Pinpoint the cell where the given text exists, returning its [x, y] midpoint coordinate. 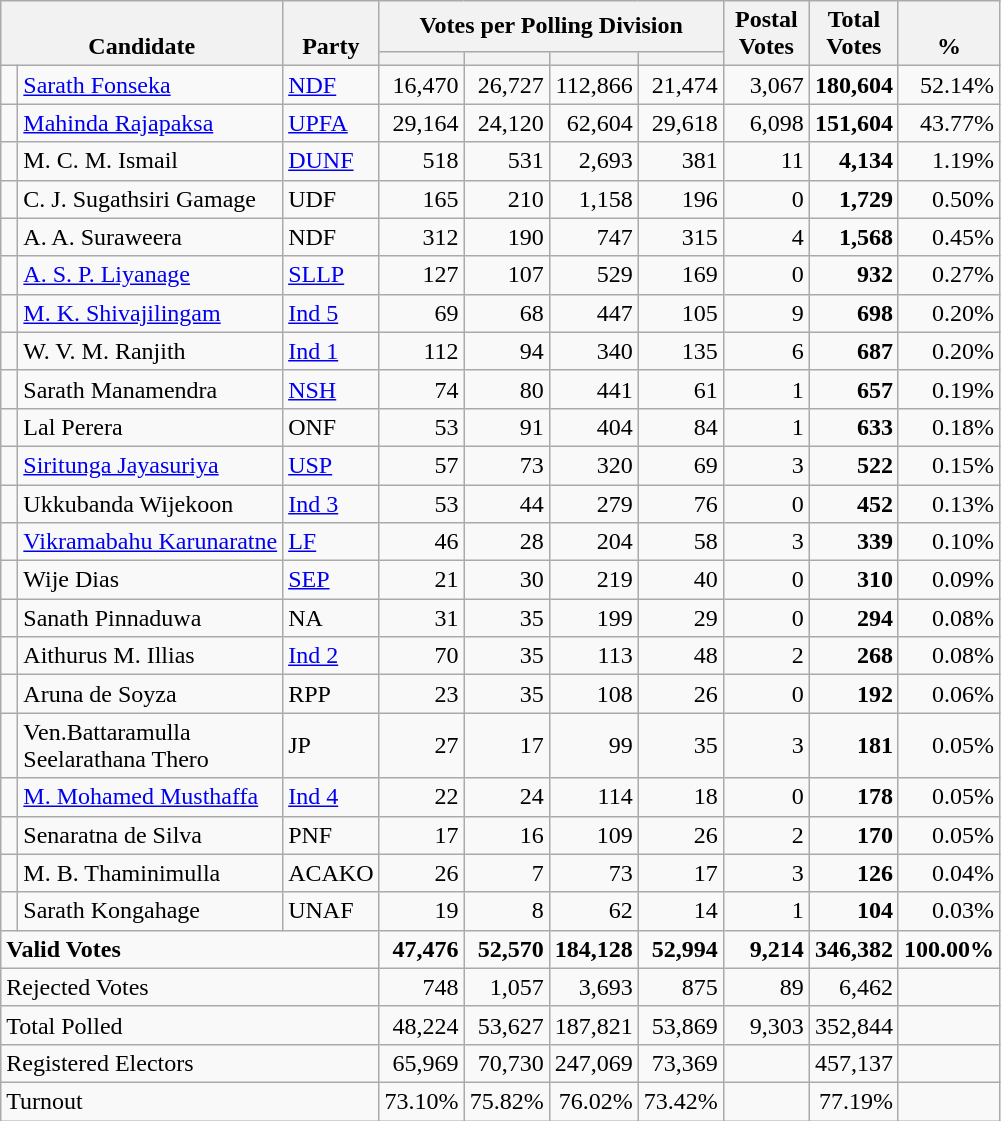
112,866 [594, 85]
294 [854, 618]
Ind 3 [331, 503]
0.06% [948, 694]
Valid Votes [190, 949]
1.19% [948, 161]
48,224 [422, 1025]
Party [331, 34]
Siritunga Jayasuriya [150, 465]
452 [854, 503]
0.27% [948, 275]
1,729 [854, 199]
210 [506, 199]
457,137 [854, 1063]
247,069 [594, 1063]
184,128 [594, 949]
0.13% [948, 503]
28 [506, 542]
170 [854, 835]
21 [422, 580]
62 [594, 911]
30 [506, 580]
135 [680, 351]
8 [506, 911]
73,369 [680, 1063]
0.19% [948, 389]
LF [331, 542]
190 [506, 237]
99 [594, 746]
178 [854, 797]
Lal Perera [150, 427]
65,969 [422, 1063]
22 [422, 797]
196 [680, 199]
Senaratna de Silva [150, 835]
381 [680, 161]
180,604 [854, 85]
21,474 [680, 85]
73.10% [422, 1101]
Ind 4 [331, 797]
23 [422, 694]
108 [594, 694]
SLLP [331, 275]
NA [331, 618]
UNAF [331, 911]
70,730 [506, 1063]
SEP [331, 580]
346,382 [854, 949]
522 [854, 465]
104 [854, 911]
114 [594, 797]
748 [422, 987]
Mahinda Rajapaksa [150, 123]
18 [680, 797]
Turnout [190, 1101]
9 [766, 313]
2,693 [594, 161]
80 [506, 389]
279 [594, 503]
Sanath Pinnaduwa [150, 618]
6,462 [854, 987]
1,158 [594, 199]
6,098 [766, 123]
31 [422, 618]
29,164 [422, 123]
Aithurus M. Illias [150, 656]
Votes per Polling Division [551, 26]
447 [594, 313]
441 [594, 389]
DUNF [331, 161]
9,303 [766, 1025]
4 [766, 237]
Sarath Manamendra [150, 389]
169 [680, 275]
339 [854, 542]
352,844 [854, 1025]
320 [594, 465]
1,568 [854, 237]
68 [506, 313]
0.10% [948, 542]
57 [422, 465]
312 [422, 237]
M. B. Thaminimulla [150, 873]
24 [506, 797]
113 [594, 656]
747 [594, 237]
9,214 [766, 949]
531 [506, 161]
Ukkubanda Wijekoon [150, 503]
29,618 [680, 123]
16,470 [422, 85]
RPP [331, 694]
518 [422, 161]
ONF [331, 427]
0.04% [948, 873]
11 [766, 161]
199 [594, 618]
109 [594, 835]
48 [680, 656]
% [948, 34]
165 [422, 199]
3,693 [594, 987]
126 [854, 873]
Sarath Fonseka [150, 85]
875 [680, 987]
75.82% [506, 1101]
UDF [331, 199]
52,994 [680, 949]
PNF [331, 835]
1,057 [506, 987]
Vikramabahu Karunaratne [150, 542]
89 [766, 987]
315 [680, 237]
74 [422, 389]
UPFA [331, 123]
268 [854, 656]
151,604 [854, 123]
0.45% [948, 237]
0.15% [948, 465]
ACAKO [331, 873]
19 [422, 911]
404 [594, 427]
698 [854, 313]
4,134 [854, 161]
105 [680, 313]
24,120 [506, 123]
47,476 [422, 949]
Ind 5 [331, 313]
3,067 [766, 85]
657 [854, 389]
0.18% [948, 427]
A. A. Suraweera [150, 237]
310 [854, 580]
52,570 [506, 949]
44 [506, 503]
7 [506, 873]
219 [594, 580]
112 [422, 351]
70 [422, 656]
16 [506, 835]
687 [854, 351]
62,604 [594, 123]
181 [854, 746]
76.02% [594, 1101]
340 [594, 351]
187,821 [594, 1025]
76 [680, 503]
A. S. P. Liyanage [150, 275]
Total Votes [854, 34]
91 [506, 427]
14 [680, 911]
0.50% [948, 199]
M. Mohamed Musthaffa [150, 797]
Ven.BattaramullaSeelarathana Thero [150, 746]
Rejected Votes [190, 987]
61 [680, 389]
M. K. Shivajilingam [150, 313]
73.42% [680, 1101]
Wije Dias [150, 580]
43.77% [948, 123]
Total Polled [190, 1025]
53,869 [680, 1025]
94 [506, 351]
192 [854, 694]
633 [854, 427]
26,727 [506, 85]
127 [422, 275]
Registered Electors [190, 1063]
0.03% [948, 911]
204 [594, 542]
W. V. M. Ranjith [150, 351]
Sarath Kongahage [150, 911]
Ind 1 [331, 351]
107 [506, 275]
529 [594, 275]
27 [422, 746]
PostalVotes [766, 34]
6 [766, 351]
84 [680, 427]
58 [680, 542]
46 [422, 542]
40 [680, 580]
Aruna de Soyza [150, 694]
100.00% [948, 949]
NSH [331, 389]
JP [331, 746]
Ind 2 [331, 656]
USP [331, 465]
29 [680, 618]
Candidate [142, 34]
52.14% [948, 85]
77.19% [854, 1101]
53,627 [506, 1025]
0.09% [948, 580]
C. J. Sugathsiri Gamage [150, 199]
M. C. M. Ismail [150, 161]
932 [854, 275]
